Find where the given text appears and provide that cell's center as (x, y) coordinate. 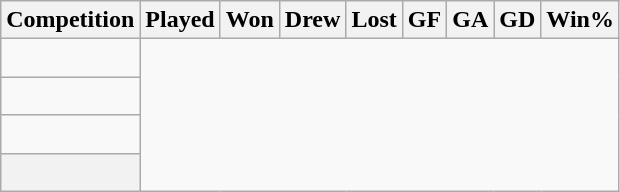
Played (180, 20)
Win% (580, 20)
Won (250, 20)
GA (470, 20)
Lost (374, 20)
GD (518, 20)
Competition (70, 20)
Drew (312, 20)
GF (424, 20)
